From the cell containing the given text, extract its center point as [x, y] coordinate. 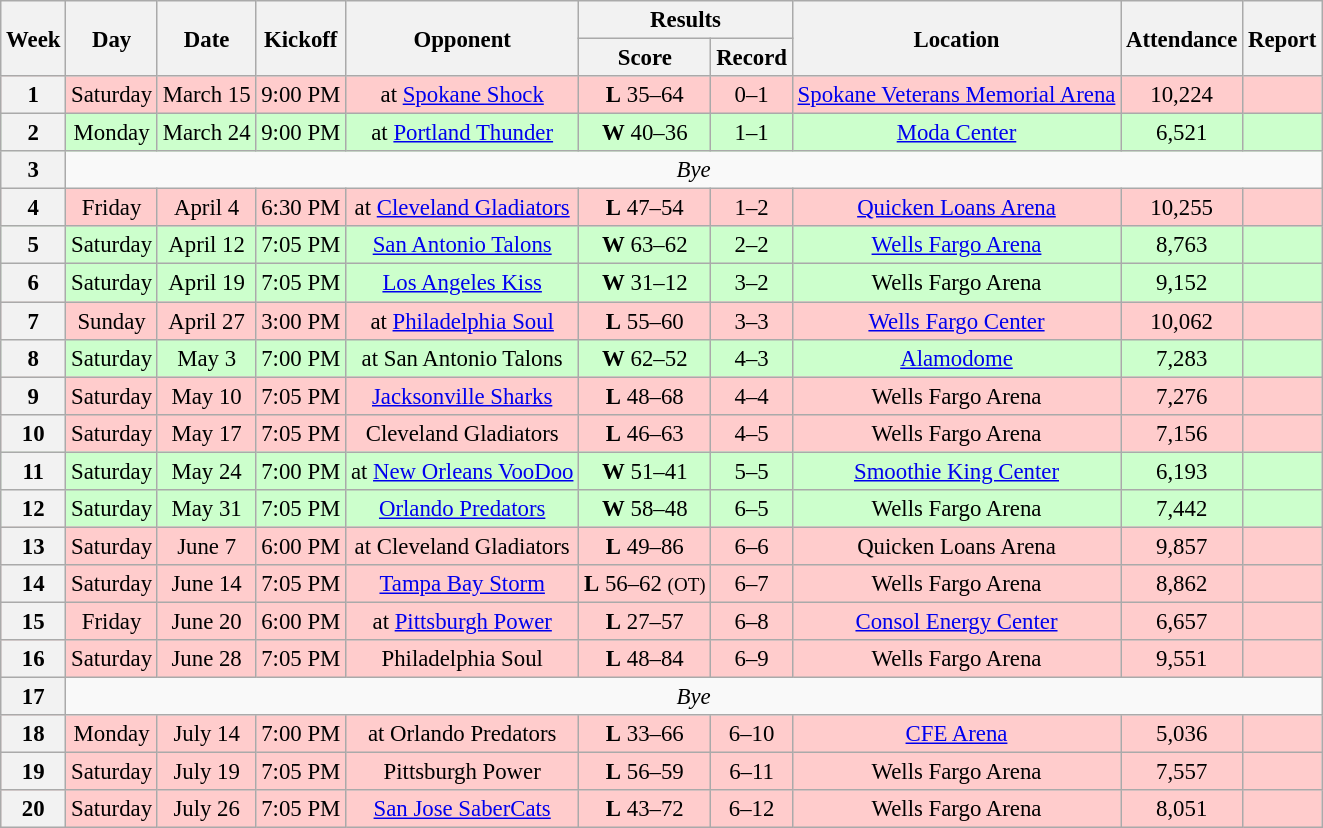
12 [34, 509]
8,862 [1182, 584]
6–9 [752, 659]
1 [34, 95]
6,193 [1182, 471]
L 56–59 [645, 772]
L 47–54 [645, 208]
1–2 [752, 208]
7,276 [1182, 396]
Kickoff [301, 38]
19 [34, 772]
6–5 [752, 509]
9,152 [1182, 283]
5 [34, 245]
L 55–60 [645, 321]
7,283 [1182, 358]
Location [956, 38]
Results [686, 20]
0–1 [752, 95]
San Jose SaberCats [462, 809]
7,557 [1182, 772]
10,224 [1182, 95]
3 [34, 170]
Record [752, 58]
6 [34, 283]
W 51–41 [645, 471]
L 56–62 (OT) [645, 584]
CFE Arena [956, 734]
2 [34, 133]
Philadelphia Soul [462, 659]
at Portland Thunder [462, 133]
2–2 [752, 245]
L 43–72 [645, 809]
July 26 [206, 809]
4–3 [752, 358]
May 24 [206, 471]
Wells Fargo Center [956, 321]
6,657 [1182, 621]
L 48–68 [645, 396]
L 27–57 [645, 621]
6–10 [752, 734]
Score [645, 58]
L 46–63 [645, 433]
6:30 PM [301, 208]
8 [34, 358]
May 3 [206, 358]
W 40–36 [645, 133]
at Pittsburgh Power [462, 621]
5,036 [1182, 734]
June 20 [206, 621]
20 [34, 809]
Day [112, 38]
April 4 [206, 208]
13 [34, 546]
at New Orleans VooDoo [462, 471]
10 [34, 433]
7,442 [1182, 509]
15 [34, 621]
8,051 [1182, 809]
16 [34, 659]
W 31–12 [645, 283]
17 [34, 697]
Attendance [1182, 38]
June 7 [206, 546]
6–7 [752, 584]
W 58–48 [645, 509]
10,255 [1182, 208]
April 19 [206, 283]
3–3 [752, 321]
Date [206, 38]
April 27 [206, 321]
1–1 [752, 133]
Consol Energy Center [956, 621]
3:00 PM [301, 321]
Report [1282, 38]
L 35–64 [645, 95]
Tampa Bay Storm [462, 584]
San Antonio Talons [462, 245]
L 49–86 [645, 546]
6–11 [752, 772]
Moda Center [956, 133]
L 33–66 [645, 734]
Los Angeles Kiss [462, 283]
3–2 [752, 283]
4–4 [752, 396]
at San Antonio Talons [462, 358]
Opponent [462, 38]
9,857 [1182, 546]
March 15 [206, 95]
March 24 [206, 133]
June 14 [206, 584]
at Spokane Shock [462, 95]
6–6 [752, 546]
Smoothie King Center [956, 471]
4–5 [752, 433]
May 17 [206, 433]
6,521 [1182, 133]
Jacksonville Sharks [462, 396]
at Philadelphia Soul [462, 321]
at Orlando Predators [462, 734]
May 10 [206, 396]
W 63–62 [645, 245]
18 [34, 734]
May 31 [206, 509]
11 [34, 471]
10,062 [1182, 321]
9 [34, 396]
8,763 [1182, 245]
Cleveland Gladiators [462, 433]
7,156 [1182, 433]
April 12 [206, 245]
Pittsburgh Power [462, 772]
6–8 [752, 621]
L 48–84 [645, 659]
5–5 [752, 471]
June 28 [206, 659]
9,551 [1182, 659]
4 [34, 208]
Spokane Veterans Memorial Arena [956, 95]
Sunday [112, 321]
14 [34, 584]
W 62–52 [645, 358]
7 [34, 321]
Orlando Predators [462, 509]
Alamodome [956, 358]
July 14 [206, 734]
6–12 [752, 809]
Week [34, 38]
July 19 [206, 772]
